For the text-containing cell, return its midpoint in (X, Y) coordinate format. 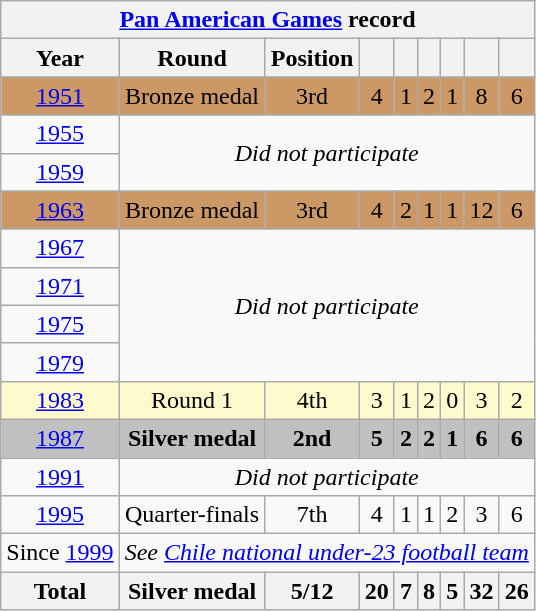
20 (376, 591)
Pan American Games record (268, 20)
1959 (60, 172)
1975 (60, 324)
32 (482, 591)
Round (192, 58)
1991 (60, 477)
5/12 (312, 591)
7 (406, 591)
7th (312, 515)
See Chile national under-23 football team (326, 553)
2nd (312, 438)
1995 (60, 515)
1987 (60, 438)
Quarter-finals (192, 515)
26 (516, 591)
0 (452, 400)
Year (60, 58)
Position (312, 58)
12 (482, 210)
1983 (60, 400)
1951 (60, 96)
1955 (60, 134)
Round 1 (192, 400)
Since 1999 (60, 553)
1971 (60, 286)
1979 (60, 362)
1963 (60, 210)
Total (60, 591)
1967 (60, 248)
4th (312, 400)
